For the text-containing cell, return its midpoint in [X, Y] coordinate format. 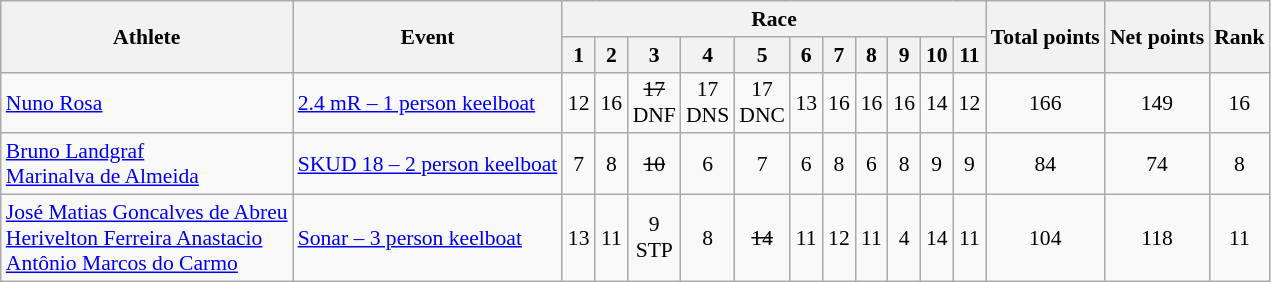
SKUD 18 – 2 person keelboat [428, 164]
Total points [1046, 36]
Event [428, 36]
1 [578, 55]
Rank [1240, 36]
Nuno Rosa [147, 102]
2 [612, 55]
166 [1046, 102]
Race [774, 19]
José Matias Goncalves de AbreuHerivelton Ferreira AnastacioAntônio Marcos do Carmo [147, 238]
149 [1157, 102]
74 [1157, 164]
104 [1046, 238]
5 [762, 55]
17 DNS [708, 102]
2.4 mR – 1 person keelboat [428, 102]
84 [1046, 164]
Bruno LandgrafMarinalva de Almeida [147, 164]
Net points [1157, 36]
Athlete [147, 36]
118 [1157, 238]
17 DNF [654, 102]
Sonar – 3 person keelboat [428, 238]
3 [654, 55]
17 DNC [762, 102]
9 STP [654, 238]
